For the text-containing cell, return its midpoint in (X, Y) coordinate format. 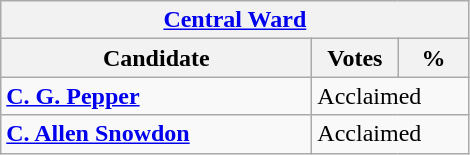
Candidate (156, 58)
Central Ward (235, 20)
C. Allen Snowdon (156, 134)
Votes (355, 58)
% (434, 58)
C. G. Pepper (156, 96)
